Detect which cell encompasses the target text, then output its [X, Y] center coordinate. 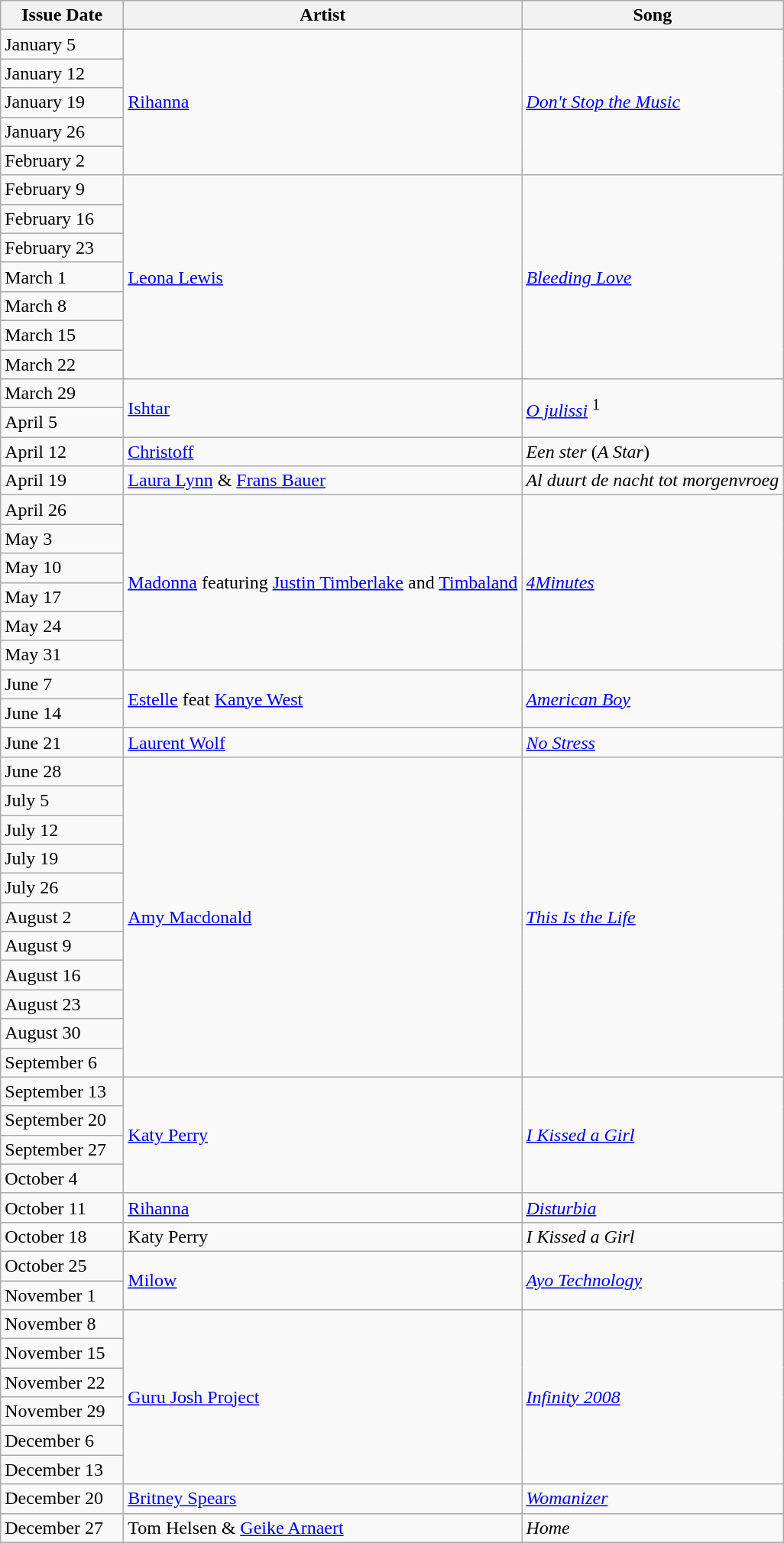
Milow [322, 1280]
O julissi 1 [653, 408]
April 19 [63, 481]
January 12 [63, 73]
Tom Helsen & Geike Arnaert [322, 1528]
November 22 [63, 1383]
This Is the Life [653, 917]
March 29 [63, 394]
Ishtar [322, 408]
October 25 [63, 1266]
Home [653, 1528]
June 28 [63, 771]
Guru Josh Project [322, 1397]
American Boy [653, 699]
Song [653, 15]
November 1 [63, 1295]
December 20 [63, 1499]
June 14 [63, 713]
July 5 [63, 800]
November 8 [63, 1324]
March 1 [63, 277]
April 12 [63, 452]
Don't Stop the Music [653, 102]
December 6 [63, 1441]
Laurent Wolf [322, 742]
July 19 [63, 859]
January 5 [63, 44]
March 15 [63, 335]
March 8 [63, 306]
Laura Lynn & Frans Bauer [322, 481]
Bleeding Love [653, 277]
August 23 [63, 1004]
September 20 [63, 1120]
February 16 [63, 219]
4Minutes [653, 582]
Al duurt de nacht tot morgenvroeg [653, 481]
Disturbia [653, 1207]
February 9 [63, 190]
February 23 [63, 248]
August 9 [63, 946]
Womanizer [653, 1499]
June 7 [63, 684]
Ayo Technology [653, 1280]
April 26 [63, 510]
Artist [322, 15]
May 31 [63, 655]
December 13 [63, 1470]
Een ster (A Star) [653, 452]
Estelle feat Kanye West [322, 699]
August 30 [63, 1033]
April 5 [63, 423]
Christoff [322, 452]
July 26 [63, 888]
Leona Lewis [322, 277]
November 15 [63, 1353]
May 10 [63, 568]
May 3 [63, 539]
November 29 [63, 1412]
July 12 [63, 829]
March 22 [63, 365]
October 11 [63, 1207]
January 19 [63, 102]
June 21 [63, 742]
September 27 [63, 1149]
October 18 [63, 1237]
Infinity 2008 [653, 1397]
Amy Macdonald [322, 917]
February 2 [63, 160]
Issue Date [63, 15]
October 4 [63, 1178]
May 24 [63, 626]
Britney Spears [322, 1499]
May 17 [63, 597]
December 27 [63, 1528]
August 16 [63, 975]
August 2 [63, 917]
January 26 [63, 131]
Madonna featuring Justin Timberlake and Timbaland [322, 582]
September 6 [63, 1062]
September 13 [63, 1091]
No Stress [653, 742]
